Detect which cell encompasses the target text, then output its [x, y] center coordinate. 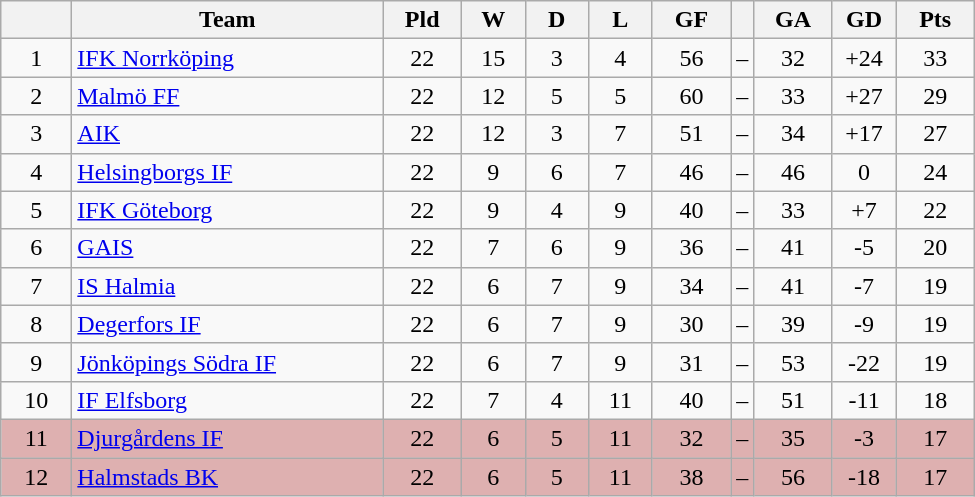
GD [864, 20]
31 [692, 362]
Pts [936, 20]
-18 [864, 477]
38 [692, 477]
GF [692, 20]
18 [936, 400]
29 [936, 96]
L [621, 20]
IS Halmia [228, 286]
-5 [864, 248]
10 [36, 400]
20 [936, 248]
Pld [422, 20]
27 [936, 134]
36 [692, 248]
+24 [864, 58]
W [493, 20]
D [557, 20]
35 [794, 438]
Halmstads BK [228, 477]
Team [228, 20]
Helsingborgs IF [228, 172]
53 [794, 362]
Degerfors IF [228, 324]
60 [692, 96]
IFK Göteborg [228, 210]
Malmö FF [228, 96]
2 [36, 96]
-3 [864, 438]
1 [36, 58]
Djurgårdens IF [228, 438]
-11 [864, 400]
GAIS [228, 248]
GA [794, 20]
8 [36, 324]
39 [794, 324]
IFK Norrköping [228, 58]
-9 [864, 324]
-22 [864, 362]
+17 [864, 134]
Jönköpings Södra IF [228, 362]
+27 [864, 96]
IF Elfsborg [228, 400]
15 [493, 58]
30 [692, 324]
24 [936, 172]
0 [864, 172]
+7 [864, 210]
AIK [228, 134]
-7 [864, 286]
